Search for the cell housing the specified text and yield its (x, y) center coordinate. 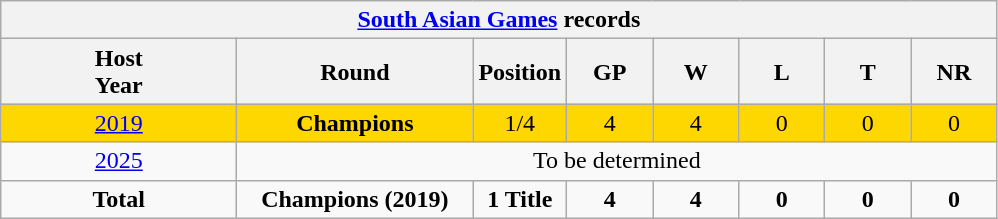
Position (520, 72)
W (696, 72)
Champions (355, 123)
HostYear (119, 72)
South Asian Games records (499, 20)
NR (954, 72)
Total (119, 199)
L (782, 72)
Round (355, 72)
1/4 (520, 123)
2019 (119, 123)
T (868, 72)
GP (610, 72)
To be determined (617, 161)
1 Title (520, 199)
Champions (2019) (355, 199)
2025 (119, 161)
